Find where the given text appears and provide that cell's center as (X, Y) coordinate. 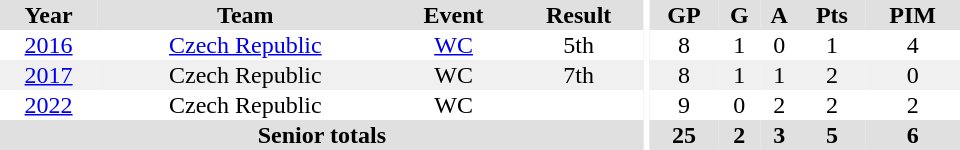
Result (579, 15)
9 (684, 105)
G (740, 15)
2022 (48, 105)
PIM (912, 15)
A (780, 15)
2017 (48, 75)
2016 (48, 45)
25 (684, 135)
6 (912, 135)
Senior totals (322, 135)
5 (832, 135)
7th (579, 75)
Year (48, 15)
4 (912, 45)
Event (454, 15)
5th (579, 45)
Team (245, 15)
GP (684, 15)
Pts (832, 15)
3 (780, 135)
